Capture the cell that displays the provided text and extract its [x, y] central coordinate. 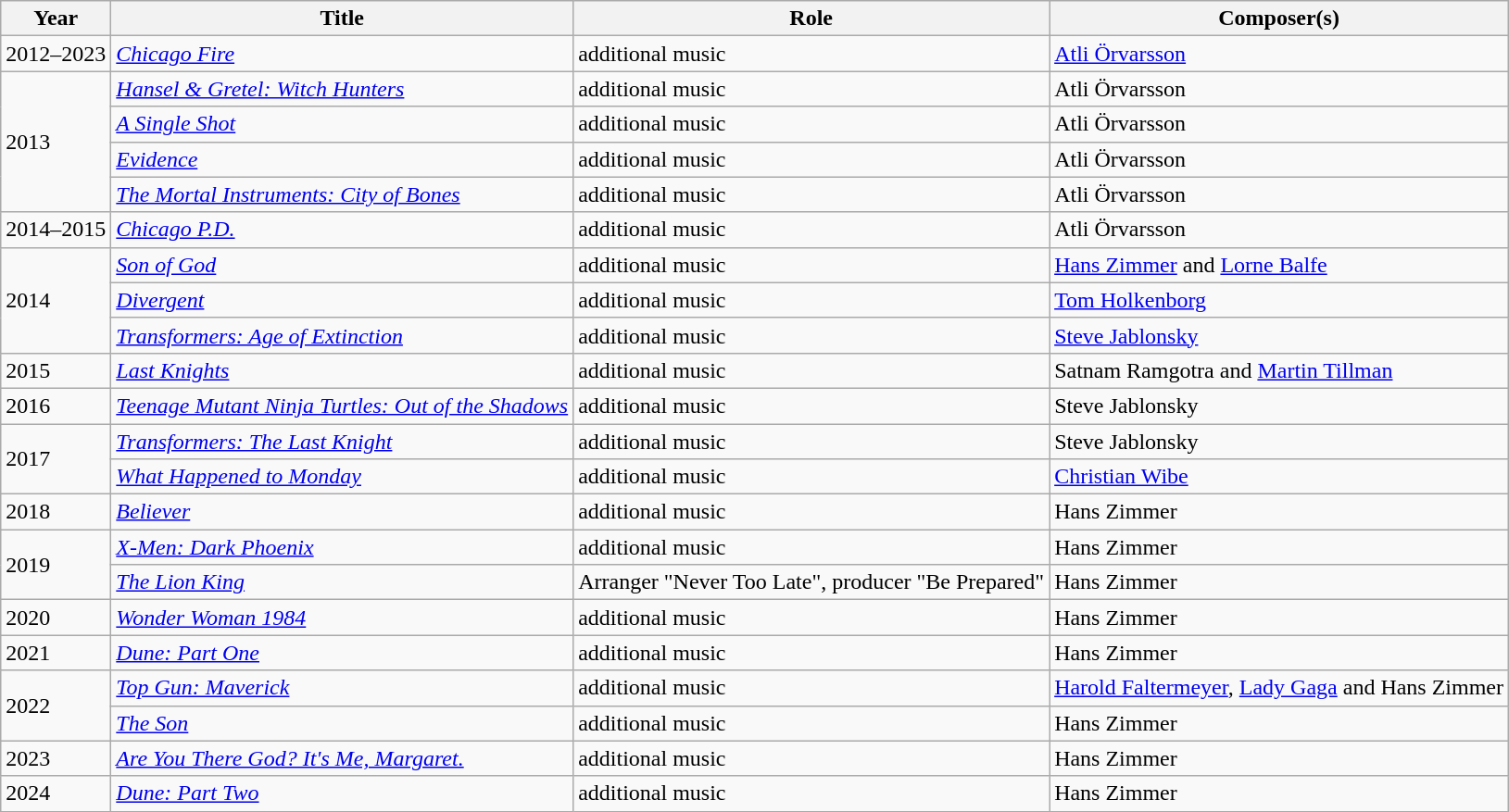
2024 [56, 793]
Dune: Part Two [343, 793]
2012–2023 [56, 54]
Top Gun: Maverick [343, 688]
Believer [343, 512]
Hans Zimmer and Lorne Balfe [1279, 265]
Divergent [343, 300]
2014 [56, 300]
2014–2015 [56, 230]
Role [811, 19]
2013 [56, 142]
2016 [56, 406]
2019 [56, 565]
Title [343, 19]
2018 [56, 512]
The Lion King [343, 582]
Christian Wibe [1279, 477]
The Son [343, 723]
Teenage Mutant Ninja Turtles: Out of the Shadows [343, 406]
Evidence [343, 159]
Arranger "Never Too Late", producer "Be Prepared" [811, 582]
Last Knights [343, 370]
2023 [56, 758]
What Happened to Monday [343, 477]
The Mortal Instruments: City of Bones [343, 194]
Are You There God? It's Me, Margaret. [343, 758]
Dune: Part One [343, 653]
Chicago P.D. [343, 230]
Transformers: The Last Knight [343, 442]
2022 [56, 706]
2015 [56, 370]
Son of God [343, 265]
Harold Faltermeyer, Lady Gaga and Hans Zimmer [1279, 688]
Wonder Woman 1984 [343, 618]
Chicago Fire [343, 54]
2020 [56, 618]
Hansel & Gretel: Witch Hunters [343, 89]
Satnam Ramgotra and Martin Tillman [1279, 370]
Tom Holkenborg [1279, 300]
2021 [56, 653]
A Single Shot [343, 124]
Transformers: Age of Extinction [343, 335]
2017 [56, 459]
X-Men: Dark Phoenix [343, 547]
Year [56, 19]
Composer(s) [1279, 19]
